Find where the given text appears and provide that cell's center as (X, Y) coordinate. 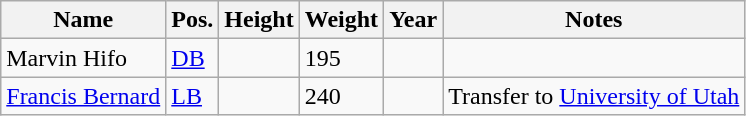
Transfer to University of Utah (594, 96)
Francis Bernard (84, 96)
Marvin Hifo (84, 58)
Pos. (192, 20)
Height (259, 20)
240 (341, 96)
Weight (341, 20)
Name (84, 20)
DB (192, 58)
LB (192, 96)
Notes (594, 20)
195 (341, 58)
Year (414, 20)
